Locate the cell with the specified text and output its (x, y) center coordinate. 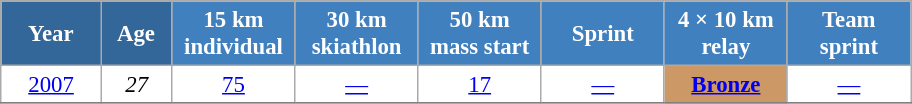
30 km skiathlon (356, 34)
27 (136, 85)
50 km mass start (480, 34)
2007 (52, 85)
Year (52, 34)
4 × 10 km relay (726, 34)
75 (234, 85)
Sprint (602, 34)
17 (480, 85)
Team sprint (848, 34)
15 km individual (234, 34)
Bronze (726, 85)
Age (136, 34)
